Find where the given text appears and provide that cell's center as [X, Y] coordinate. 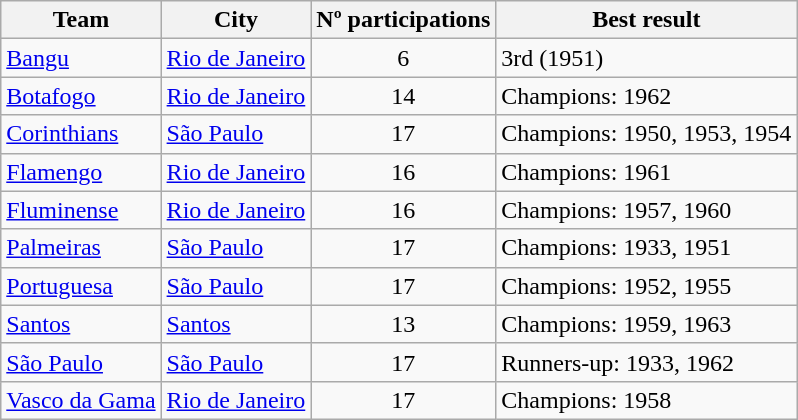
Botafogo [81, 96]
14 [404, 96]
Palmeiras [81, 248]
Flamengo [81, 172]
Champions: 1958 [646, 400]
Corinthians [81, 134]
Champions: 1957, 1960 [646, 210]
3rd (1951) [646, 58]
Best result [646, 20]
City [236, 20]
Portuguesa [81, 286]
Team [81, 20]
Nº participations [404, 20]
Champions: 1950, 1953, 1954 [646, 134]
Champions: 1961 [646, 172]
Vasco da Gama [81, 400]
Champions: 1933, 1951 [646, 248]
Champions: 1962 [646, 96]
Champions: 1952, 1955 [646, 286]
6 [404, 58]
13 [404, 324]
Runners-up: 1933, 1962 [646, 362]
Fluminense [81, 210]
Champions: 1959, 1963 [646, 324]
Bangu [81, 58]
